Output the [x, y] coordinate of the center of the cell containing the given text.  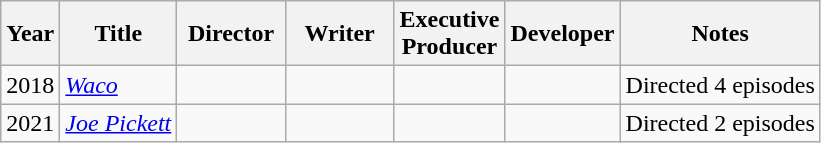
2018 [30, 85]
Joe Pickett [118, 123]
Waco [118, 85]
Directed 4 episodes [720, 85]
Director [232, 34]
2021 [30, 123]
Developer [562, 34]
Writer [340, 34]
Year [30, 34]
Notes [720, 34]
ExecutiveProducer [450, 34]
Title [118, 34]
Directed 2 episodes [720, 123]
